Capture the cell that displays the provided text and extract its [X, Y] central coordinate. 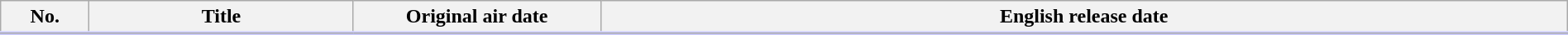
Title [222, 17]
Original air date [476, 17]
English release date [1083, 17]
No. [45, 17]
